Locate the cell with the specified text and output its [X, Y] center coordinate. 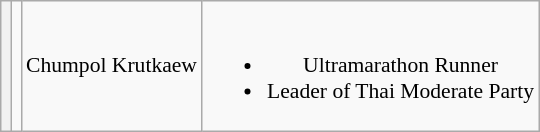
Ultramarathon RunnerLeader of Thai Moderate Party [370, 66]
Chumpol Krutkaew [112, 66]
